Pinpoint the cell where the given text exists, returning its (x, y) midpoint coordinate. 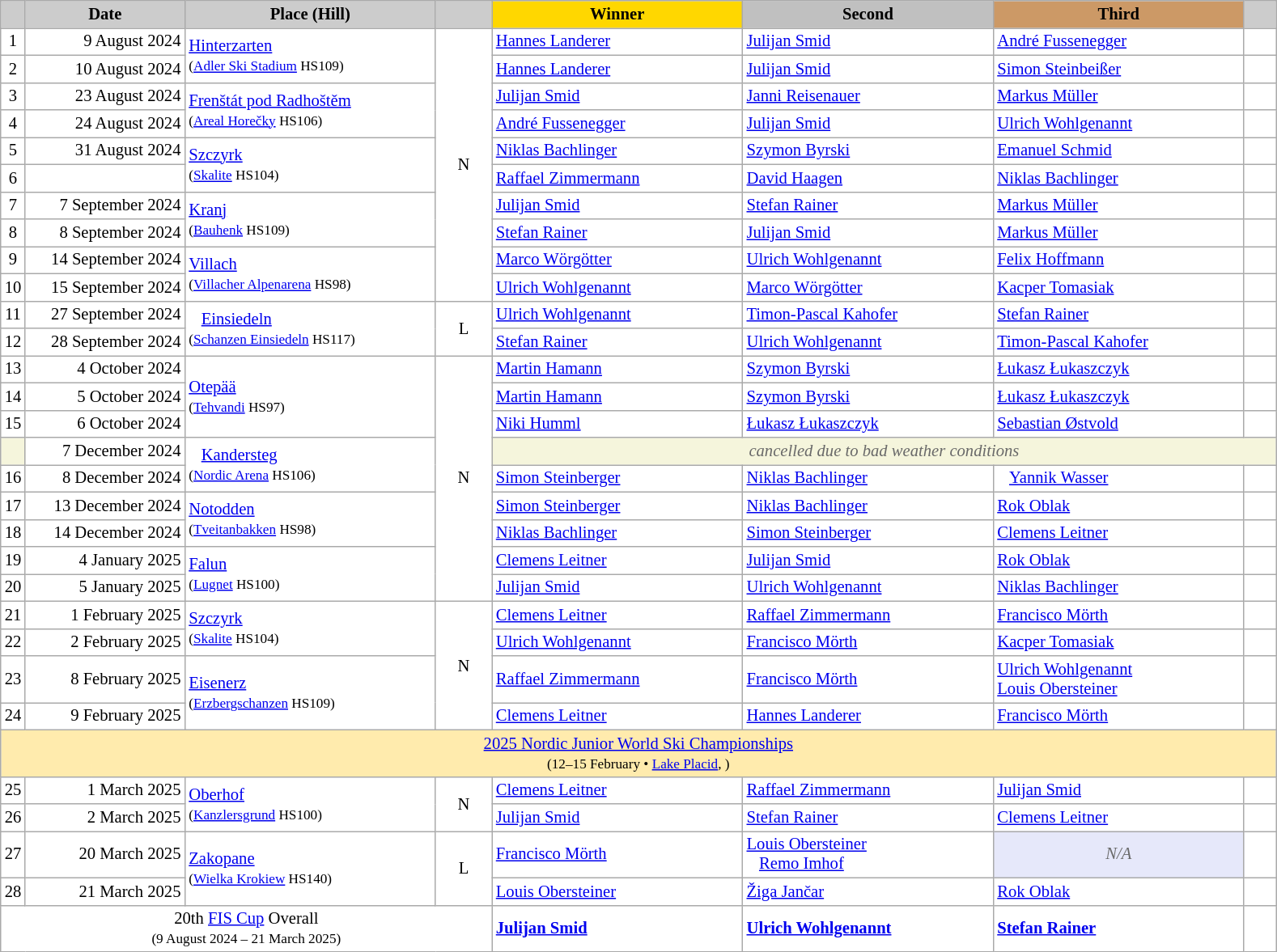
9 February 2025 (105, 716)
10 August 2024 (105, 69)
6 (13, 178)
17 (13, 506)
Ulrich Wohlgenannt Louis Obersteiner (1118, 679)
21 (13, 615)
24 August 2024 (105, 124)
9 August 2024 (105, 41)
6 October 2024 (105, 424)
9 (13, 260)
Winner (617, 14)
Louis Obersteiner Remo Imhof (868, 854)
Villach(Villacher Alpenarena HS98) (310, 273)
3 (13, 96)
18 (13, 533)
19 (13, 561)
7 September 2024 (105, 205)
Niki Humml (617, 424)
Place (Hill) (310, 14)
23 (13, 679)
Žiga Jančar (868, 891)
8 September 2024 (105, 232)
12 (13, 342)
11 (13, 315)
25 (13, 790)
Eisenerz(Erzbergschanzen HS109) (310, 692)
2 February 2025 (105, 642)
8 December 2024 (105, 478)
N/A (1118, 854)
5 October 2024 (105, 396)
4 (13, 124)
Second (868, 14)
Falun(Lugnet HS100) (310, 574)
David Haagen (868, 178)
14 December 2024 (105, 533)
Simon Steinbeißer (1118, 69)
Frenštát pod Radhoštěm(Areal Horečky HS106) (310, 110)
20 (13, 587)
20 March 2025 (105, 854)
13 (13, 369)
Felix Hoffmann (1118, 260)
4 January 2025 (105, 561)
1 March 2025 (105, 790)
14 September 2024 (105, 260)
16 (13, 478)
Hinterzarten(Adler Ski Stadium HS109) (310, 55)
31 August 2024 (105, 150)
8 (13, 232)
22 (13, 642)
15 September 2024 (105, 287)
7 December 2024 (105, 451)
Kandersteg(Nordic Arena HS106) (310, 464)
2025 Nordic Junior World Ski Championships(12–15 February • Lake Placid, ) (638, 753)
23 August 2024 (105, 96)
1 February 2025 (105, 615)
26 (13, 818)
27 September 2024 (105, 315)
14 (13, 396)
Emanuel Schmid (1118, 150)
15 (13, 424)
7 (13, 205)
2 March 2025 (105, 818)
2 (13, 69)
Janni Reisenauer (868, 96)
27 (13, 854)
13 December 2024 (105, 506)
1 (13, 41)
Notodden(Tveitanbakken HS98) (310, 519)
8 February 2025 (105, 679)
Einsiedeln(Schanzen Einsiedeln HS117) (310, 328)
Kranj(Bauhenk HS109) (310, 219)
24 (13, 716)
Zakopane(Wielka Krokiew HS140) (310, 868)
21 March 2025 (105, 891)
Sebastian Østvold (1118, 424)
4 October 2024 (105, 369)
Otepää(Tehvandi HS97) (310, 396)
cancelled due to bad weather conditions (884, 451)
Yannik Wasser (1118, 478)
Third (1118, 14)
10 (13, 287)
28 (13, 891)
5 (13, 150)
Oberhof(Kanzlersgrund HS100) (310, 804)
Date (105, 14)
Louis Obersteiner (617, 891)
5 January 2025 (105, 587)
20th FIS Cup Overall(9 August 2024 – 21 March 2025) (246, 929)
28 September 2024 (105, 342)
